Pinpoint the cell where the given text exists, returning its (X, Y) midpoint coordinate. 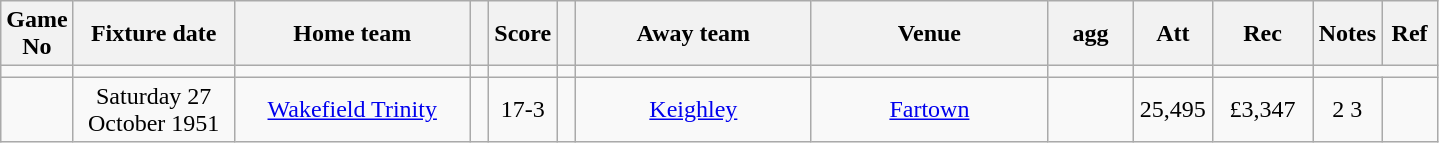
Ref (1410, 34)
2 3 (1347, 110)
17-3 (523, 110)
Fixture date (154, 34)
Game No (37, 34)
Fartown (929, 110)
Score (523, 34)
Saturday 27 October 1951 (154, 110)
Wakefield Trinity (352, 110)
Att (1174, 34)
Home team (352, 34)
Notes (1347, 34)
£3,347 (1262, 110)
25,495 (1174, 110)
Keighley (693, 110)
agg (1090, 34)
Rec (1262, 34)
Venue (929, 34)
Away team (693, 34)
